Determine the (X, Y) coordinate at the center of the cell enclosing the given text.  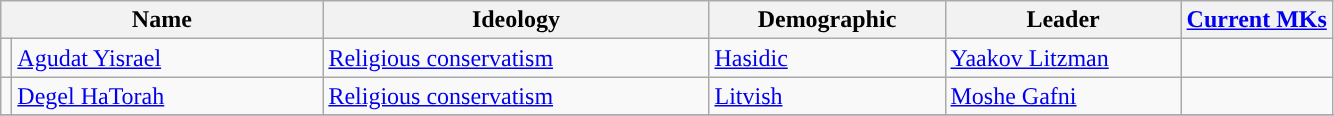
Name (162, 20)
Leader (1063, 20)
Ideology (516, 20)
Current MKs (1256, 20)
Hasidic (827, 58)
Demographic (827, 20)
Yaakov Litzman (1063, 58)
Litvish (827, 96)
Moshe Gafni (1063, 96)
Degel HaTorah (168, 96)
Agudat Yisrael (168, 58)
